For the text-containing cell, return its midpoint in [X, Y] coordinate format. 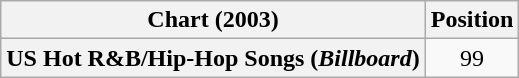
Chart (2003) [213, 20]
99 [472, 58]
US Hot R&B/Hip-Hop Songs (Billboard) [213, 58]
Position [472, 20]
